Provide the (x, y) coordinate of the cell's center where the given text is located.  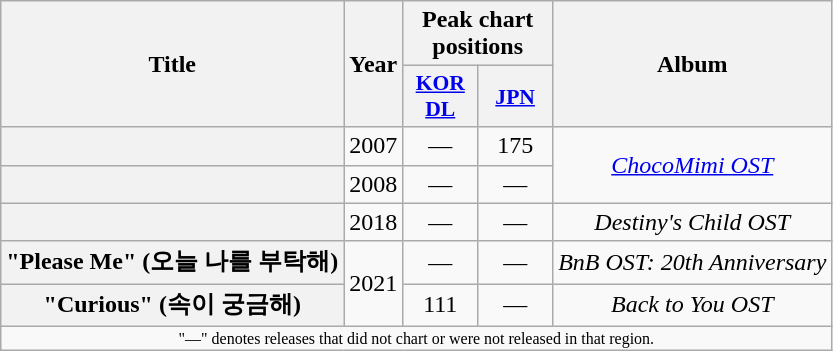
2021 (374, 284)
2018 (374, 222)
Year (374, 64)
"—" denotes releases that did not chart or were not released in that region. (416, 338)
175 (516, 146)
JPN (516, 96)
"Please Me" (오늘 나를 부탁해) (172, 262)
Title (172, 64)
111 (440, 306)
BnB OST: 20th Anniversary (692, 262)
"Curious" (속이 궁금해) (172, 306)
Album (692, 64)
ChocoMimi OST (692, 165)
2008 (374, 184)
Back to You OST (692, 306)
KORDL (440, 96)
2007 (374, 146)
Destiny's Child OST (692, 222)
Peak chart positions (478, 34)
